Scan for the cell matching the given text and deliver its (X, Y) coordinate at center. 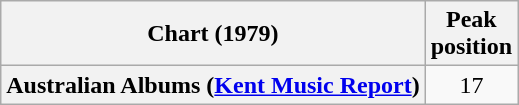
Peakposition (471, 34)
17 (471, 85)
Chart (1979) (213, 34)
Australian Albums (Kent Music Report) (213, 85)
